Locate the cell with the specified text and output its (x, y) center coordinate. 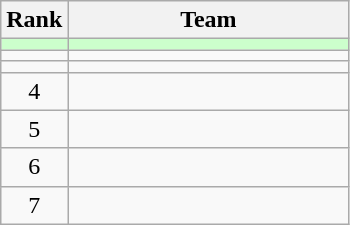
5 (34, 129)
4 (34, 91)
6 (34, 167)
7 (34, 205)
Rank (34, 20)
Team (208, 20)
